Provide the [X, Y] coordinate of the cell's center where the given text is located.  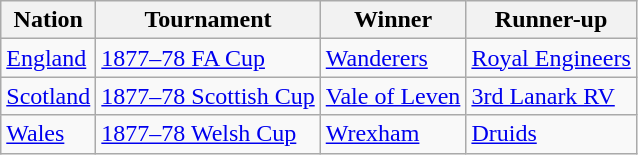
3rd Lanark RV [551, 96]
England [48, 58]
Nation [48, 20]
Druids [551, 134]
1877–78 Welsh Cup [208, 134]
Tournament [208, 20]
Runner-up [551, 20]
Wales [48, 134]
Royal Engineers [551, 58]
Wrexham [393, 134]
Scotland [48, 96]
Wanderers [393, 58]
1877–78 Scottish Cup [208, 96]
1877–78 FA Cup [208, 58]
Vale of Leven [393, 96]
Winner [393, 20]
